Extract the (x, y) coordinate from the center of the cell holding the provided text.  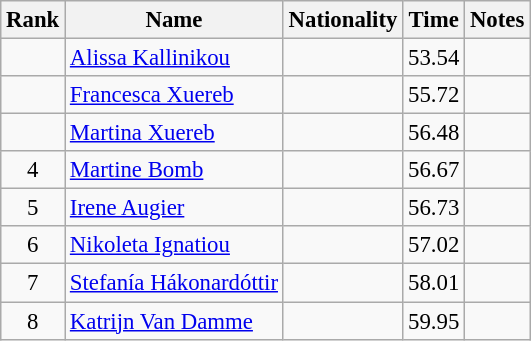
Notes (498, 20)
Martine Bomb (174, 170)
Stefanía Hákonardóttir (174, 283)
Francesca Xuereb (174, 95)
Time (434, 20)
Alissa Kallinikou (174, 58)
Irene Augier (174, 208)
5 (33, 208)
53.54 (434, 58)
58.01 (434, 283)
8 (33, 321)
Nationality (342, 20)
4 (33, 170)
56.67 (434, 170)
55.72 (434, 95)
59.95 (434, 321)
Katrijn Van Damme (174, 321)
6 (33, 245)
7 (33, 283)
57.02 (434, 245)
Name (174, 20)
Martina Xuereb (174, 133)
56.48 (434, 133)
56.73 (434, 208)
Rank (33, 20)
Nikoleta Ignatiou (174, 245)
